Return the [X, Y] coordinate for the center point of the cell that contains the specified text.  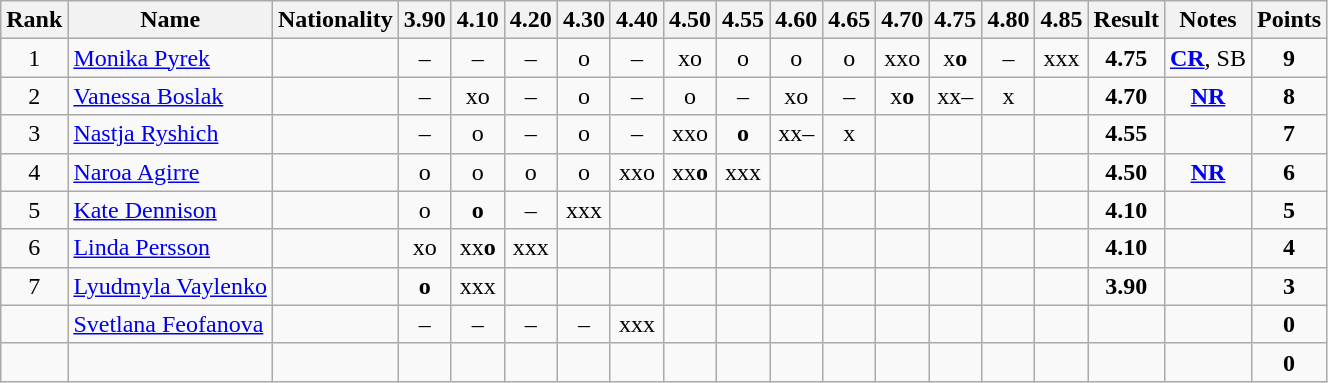
9 [1290, 58]
4.20 [530, 20]
1 [34, 58]
4.65 [850, 20]
4.85 [1062, 20]
4.40 [636, 20]
Name [170, 20]
Rank [34, 20]
Notes [1208, 20]
4.80 [1008, 20]
Svetlana Feofanova [170, 324]
8 [1290, 96]
Result [1126, 20]
Linda Persson [170, 248]
Lyudmyla Vaylenko [170, 286]
Monika Pyrek [170, 58]
4.60 [796, 20]
Naroa Agirre [170, 172]
Kate Dennison [170, 210]
Nastja Ryshich [170, 134]
4.30 [584, 20]
Nationality [335, 20]
CR, SB [1208, 58]
Points [1290, 20]
2 [34, 96]
Vanessa Boslak [170, 96]
